Pinpoint the cell where the given text exists, returning its (x, y) midpoint coordinate. 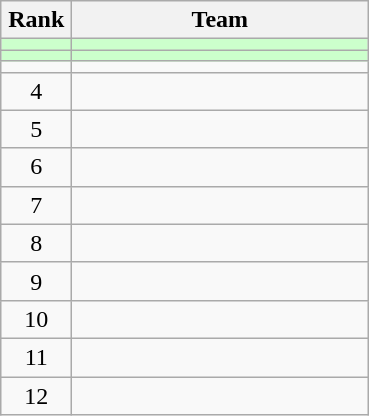
8 (36, 243)
9 (36, 281)
12 (36, 395)
4 (36, 91)
11 (36, 357)
10 (36, 319)
5 (36, 129)
7 (36, 205)
6 (36, 167)
Rank (36, 20)
Team (220, 20)
